Determine the (X, Y) coordinate at the center of the cell enclosing the given text.  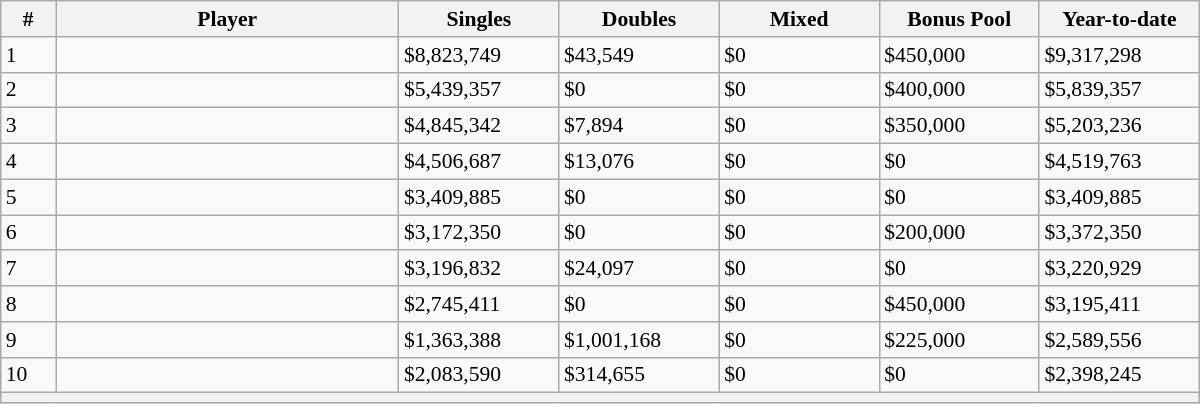
$2,589,556 (1119, 340)
Player (228, 19)
$4,506,687 (479, 162)
$3,196,832 (479, 269)
$3,220,929 (1119, 269)
$3,195,411 (1119, 304)
10 (28, 375)
$314,655 (639, 375)
$2,398,245 (1119, 375)
$350,000 (959, 126)
1 (28, 55)
6 (28, 233)
Year-to-date (1119, 19)
$5,203,236 (1119, 126)
$4,519,763 (1119, 162)
$3,372,350 (1119, 233)
4 (28, 162)
$1,363,388 (479, 340)
$2,083,590 (479, 375)
8 (28, 304)
$9,317,298 (1119, 55)
5 (28, 197)
$13,076 (639, 162)
$4,845,342 (479, 126)
$24,097 (639, 269)
# (28, 19)
9 (28, 340)
$200,000 (959, 233)
3 (28, 126)
Bonus Pool (959, 19)
$2,745,411 (479, 304)
$8,823,749 (479, 55)
2 (28, 90)
$7,894 (639, 126)
Singles (479, 19)
$400,000 (959, 90)
$225,000 (959, 340)
$3,172,350 (479, 233)
$5,839,357 (1119, 90)
Doubles (639, 19)
$1,001,168 (639, 340)
Mixed (799, 19)
$5,439,357 (479, 90)
7 (28, 269)
$43,549 (639, 55)
